From the cell containing the given text, extract its center point as [X, Y] coordinate. 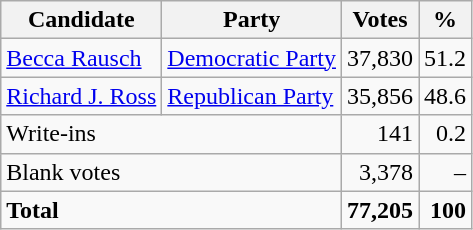
0.2 [446, 134]
35,856 [380, 96]
Democratic Party [252, 58]
3,378 [380, 172]
48.6 [446, 96]
Party [252, 20]
Total [172, 210]
– [446, 172]
37,830 [380, 58]
77,205 [380, 210]
100 [446, 210]
Candidate [82, 20]
51.2 [446, 58]
Blank votes [172, 172]
Write-ins [172, 134]
Votes [380, 20]
Becca Rausch [82, 58]
Richard J. Ross [82, 96]
141 [380, 134]
% [446, 20]
Republican Party [252, 96]
